Identify which cell holds the provided text, then report its (X, Y) central coordinate. 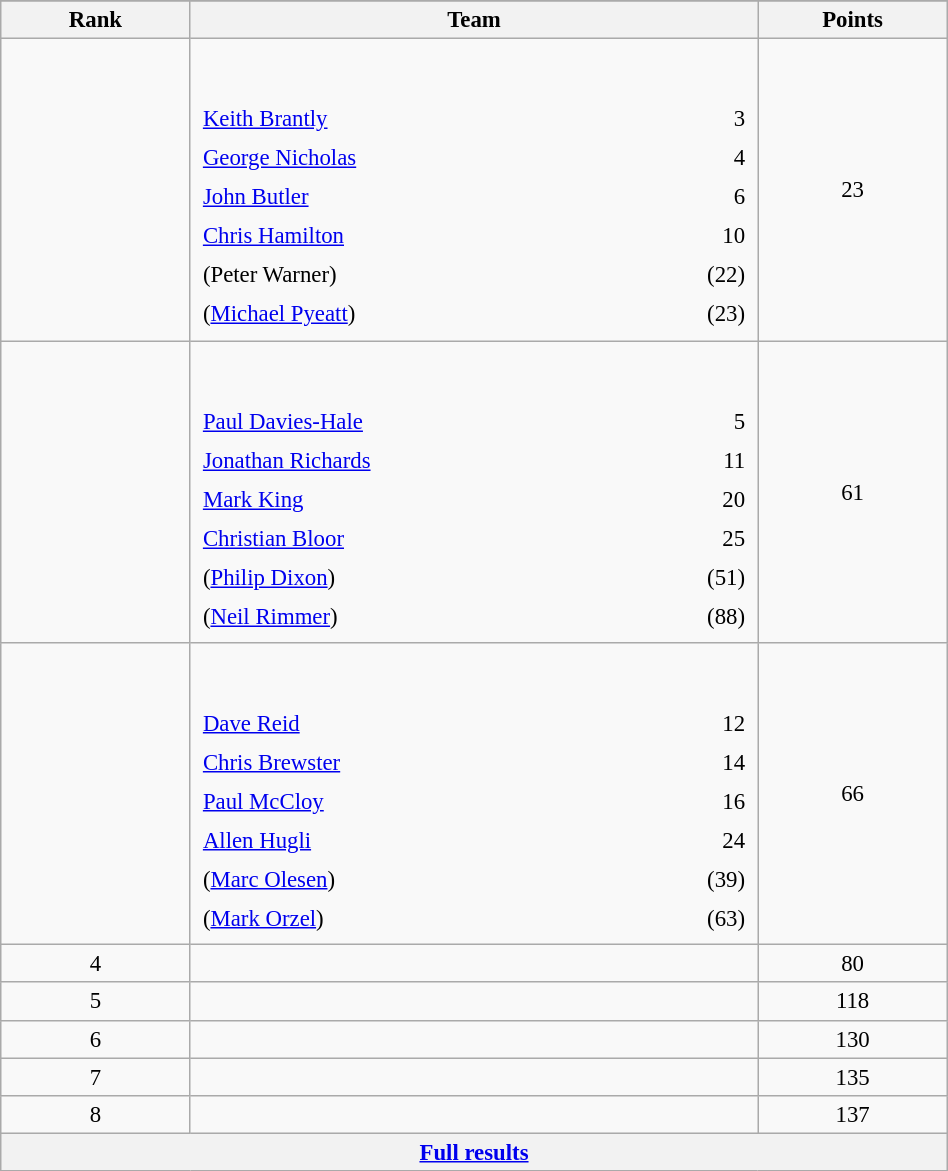
8 (96, 1114)
Mark King (414, 499)
(Marc Olesen) (406, 880)
(Peter Warner) (410, 275)
3 (688, 119)
10 (688, 236)
Keith Brantly (410, 119)
Paul McCloy (406, 801)
(39) (682, 880)
135 (852, 1077)
(Mark Orzel) (406, 919)
61 (852, 492)
(Neil Rimmer) (414, 616)
Chris Brewster (406, 762)
Allen Hugli (406, 840)
118 (852, 1002)
16 (682, 801)
25 (692, 538)
(22) (688, 275)
66 (852, 794)
20 (692, 499)
11 (692, 460)
George Nicholas (410, 158)
Rank (96, 20)
7 (96, 1077)
Full results (474, 1152)
Dave Reid 12 Chris Brewster 14 Paul McCloy 16 Allen Hugli 24 (Marc Olesen) (39) (Mark Orzel) (63) (474, 794)
24 (682, 840)
137 (852, 1114)
Paul Davies-Hale (414, 421)
80 (852, 964)
Christian Bloor (414, 538)
Points (852, 20)
23 (852, 190)
(63) (682, 919)
130 (852, 1039)
Dave Reid (406, 723)
(Philip Dixon) (414, 577)
(88) (692, 616)
(23) (688, 314)
(51) (692, 577)
John Butler (410, 197)
14 (682, 762)
Paul Davies-Hale 5 Jonathan Richards 11 Mark King 20 Christian Bloor 25 (Philip Dixon) (51) (Neil Rimmer) (88) (474, 492)
12 (682, 723)
Keith Brantly 3 George Nicholas 4 John Butler 6 Chris Hamilton 10 (Peter Warner) (22) (Michael Pyeatt) (23) (474, 190)
Jonathan Richards (414, 460)
(Michael Pyeatt) (410, 314)
Team (474, 20)
Chris Hamilton (410, 236)
